For the text-containing cell, return its midpoint in (x, y) coordinate format. 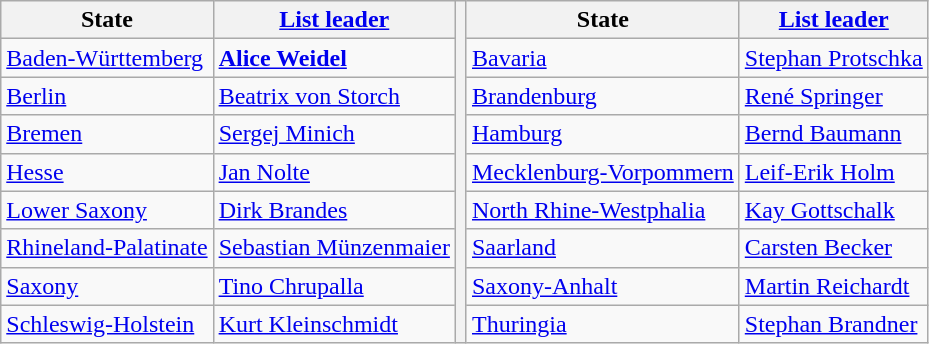
Kurt Kleinschmidt (334, 324)
Beatrix von Storch (334, 96)
Stephan Protschka (834, 58)
Rhineland-Palatinate (107, 248)
Saxony (107, 286)
Sergej Minich (334, 134)
René Springer (834, 96)
Baden-Württemberg (107, 58)
Berlin (107, 96)
North Rhine-Westphalia (602, 210)
Hesse (107, 172)
Leif-Erik Holm (834, 172)
Stephan Brandner (834, 324)
Carsten Becker (834, 248)
Brandenburg (602, 96)
Dirk Brandes (334, 210)
Tino Chrupalla (334, 286)
Schleswig-Holstein (107, 324)
Sebastian Münzenmaier (334, 248)
Bavaria (602, 58)
Saarland (602, 248)
Thuringia (602, 324)
Hamburg (602, 134)
Jan Nolte (334, 172)
Alice Weidel (334, 58)
Lower Saxony (107, 210)
Bremen (107, 134)
Kay Gottschalk (834, 210)
Martin Reichardt (834, 286)
Mecklenburg-Vorpommern (602, 172)
Bernd Baumann (834, 134)
Saxony-Anhalt (602, 286)
